For the text-containing cell, return its midpoint in (X, Y) coordinate format. 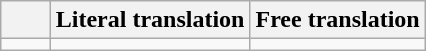
Free translation (338, 20)
Literal translation (150, 20)
